Locate the cell with the specified text and output its [X, Y] center coordinate. 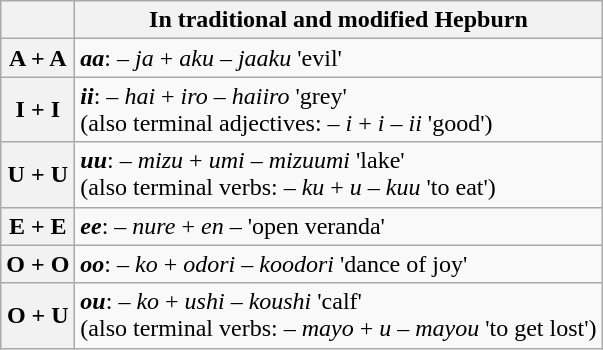
oo: – ko + odori – koodori 'dance of joy' [338, 264]
uu: – mizu + umi – mizuumi 'lake'(also terminal verbs: – ku + u – kuu 'to eat') [338, 174]
U + U [38, 174]
I + I [38, 110]
E + E [38, 226]
aa: – ja + aku – jaaku 'evil' [338, 58]
ee: – nure + en – 'open veranda' [338, 226]
ii: – hai + iro – haiiro 'grey'(also terminal adjectives: – i + i – ii 'good') [338, 110]
O + U [38, 316]
ou: – ko + ushi – koushi 'calf'(also terminal verbs: – mayo + u – mayou 'to get lost') [338, 316]
O + O [38, 264]
A + A [38, 58]
In traditional and modified Hepburn [338, 20]
